Output the [x, y] coordinate of the center of the cell containing the given text.  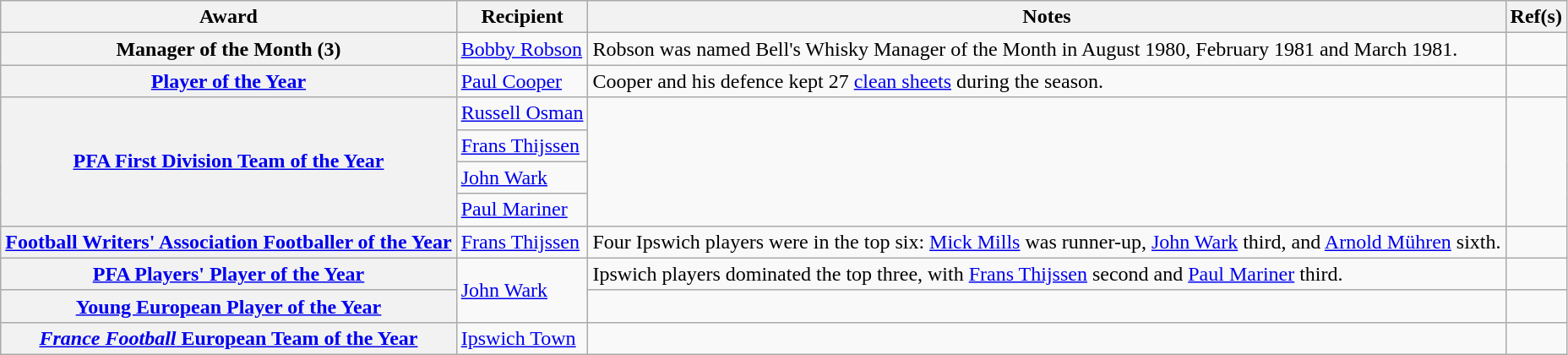
Cooper and his defence kept 27 clean sheets during the season. [1047, 81]
PFA Players' Player of the Year [228, 274]
Ref(s) [1536, 17]
Ipswich Town [522, 338]
Four Ipswich players were in the top six: Mick Mills was runner-up, John Wark third, and Arnold Mühren sixth. [1047, 242]
Football Writers' Association Footballer of the Year [228, 242]
Bobby Robson [522, 49]
Notes [1047, 17]
PFA First Division Team of the Year [228, 161]
France Football European Team of the Year [228, 338]
Player of the Year [228, 81]
Paul Mariner [522, 210]
Award [228, 17]
Ipswich players dominated the top three, with Frans Thijssen second and Paul Mariner third. [1047, 274]
Russell Osman [522, 113]
Recipient [522, 17]
Manager of the Month (3) [228, 49]
Robson was named Bell's Whisky Manager of the Month in August 1980, February 1981 and March 1981. [1047, 49]
Young European Player of the Year [228, 306]
Paul Cooper [522, 81]
